Pinpoint the cell where the given text exists, returning its [X, Y] midpoint coordinate. 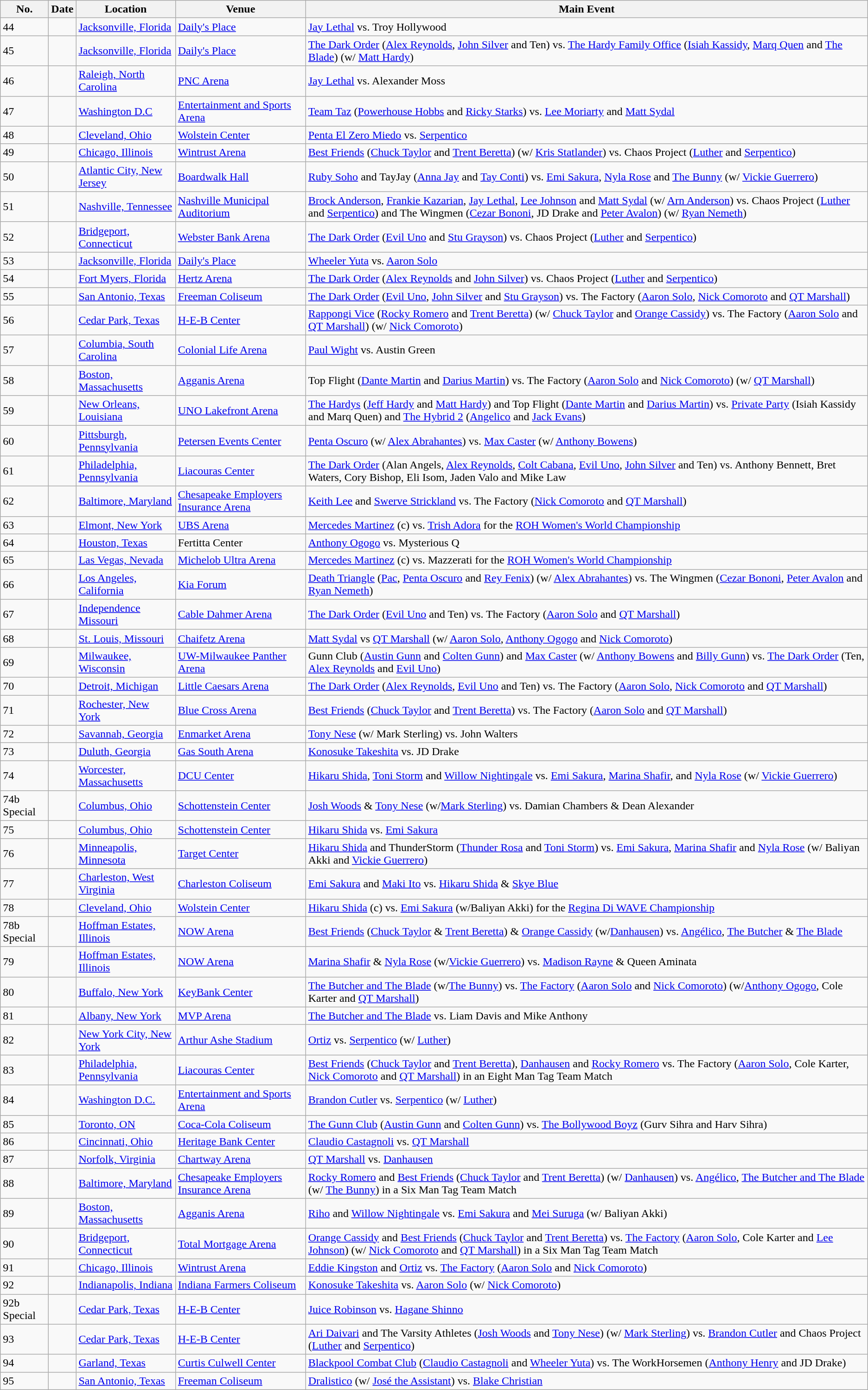
Hikaru Shida vs. Emi Sakura [587, 830]
Los Angeles, California [126, 584]
Independence Missouri [126, 614]
Atlantic City, New Jersey [126, 176]
49 [25, 153]
Penta El Zero Miedo vs. Serpentico [587, 135]
67 [25, 614]
Jay Lethal vs. Alexander Moss [587, 81]
82 [25, 1040]
Target Center [240, 853]
Charleston Coliseum [240, 884]
95 [25, 1381]
Konosuke Takeshita vs. Aaron Solo (w/ Nick Comoroto) [587, 1285]
46 [25, 81]
Eddie Kingston and Ortiz vs. The Factory (Aaron Solo and Nick Comoroto) [587, 1268]
78b Special [25, 931]
Keith Lee and Swerve Strickland vs. The Factory (Nick Comoroto and QT Marshall) [587, 501]
65 [25, 560]
93 [25, 1339]
The Dark Order (Alex Reynolds, John Silver and Ten) vs. The Hardy Family Office (Isiah Kassidy, Marq Quen and The Blade) (w/ Matt Hardy) [587, 51]
71 [25, 710]
64 [25, 543]
New York City, New York [126, 1040]
Cable Dahmer Arena [240, 614]
55 [25, 296]
MVP Arena [240, 1016]
The Dark Order (Evil Uno, John Silver and Stu Grayson) vs. The Factory (Aaron Solo, Nick Comoroto and QT Marshall) [587, 296]
Albany, New York [126, 1016]
Dralistico (w/ José the Assistant) vs. Blake Christian [587, 1381]
No. [25, 9]
80 [25, 992]
Coca-Cola Coliseum [240, 1124]
Emi Sakura and Maki Ito vs. Hikaru Shida & Skye Blue [587, 884]
89 [25, 1213]
84 [25, 1100]
69 [25, 662]
Nashville Municipal Auditorium [240, 207]
UNO Lakefront Arena [240, 411]
77 [25, 884]
92 [25, 1285]
57 [25, 351]
92b Special [25, 1309]
Matt Sydal vs QT Marshall (w/ Aaron Solo, Anthony Ogogo and Nick Comoroto) [587, 638]
56 [25, 320]
Fertitta Center [240, 543]
52 [25, 237]
73 [25, 752]
76 [25, 853]
Pittsburgh, Pennsylvania [126, 441]
48 [25, 135]
Raleigh, North Carolina [126, 81]
Cincinnati, Ohio [126, 1142]
Hikaru Shida (c) vs. Emi Sakura (w/Baliyan Akki) for the Regina Di WAVE Championship [587, 908]
QT Marshall vs. Danhausen [587, 1159]
94 [25, 1363]
UBS Arena [240, 525]
Team Taz (Powerhouse Hobbs and Ricky Starks) vs. Lee Moriarty and Matt Sydal [587, 111]
The Dark Order (Alex Reynolds and John Silver) vs. Chaos Project (Luther and Serpentico) [587, 278]
Webster Bank Arena [240, 237]
Michelob Ultra Arena [240, 560]
Konosuke Takeshita vs. JD Drake [587, 752]
Savannah, Georgia [126, 734]
Houston, Texas [126, 543]
74 [25, 775]
88 [25, 1184]
Death Triangle (Pac, Penta Oscuro and Rey Fenix) (w/ Alex Abrahantes) vs. The Wingmen (Cezar Bononi, Peter Avalon and Ryan Nemeth) [587, 584]
Hikaru Shida and ThunderStorm (Thunder Rosa and Toni Storm) vs. Emi Sakura, Marina Shafir and Nyla Rose (w/ Baliyan Akki and Vickie Guerrero) [587, 853]
Location [126, 9]
Blue Cross Arena [240, 710]
New Orleans, Louisiana [126, 411]
The Gunn Club (Austin Gunn and Colten Gunn) vs. The Bollywood Boyz (Gurv Sihra and Harv Sihra) [587, 1124]
Mercedes Martinez (c) vs. Mazzerati for the ROH Women's World Championship [587, 560]
PNC Arena [240, 81]
Rappongi Vice (Rocky Romero and Trent Beretta) (w/ Chuck Taylor and Orange Cassidy) vs. The Factory (Aaron Solo and QT Marshall) (w/ Nick Comoroto) [587, 320]
87 [25, 1159]
68 [25, 638]
UW-Milwaukee Panther Arena [240, 662]
Chaifetz Arena [240, 638]
Jay Lethal vs. Troy Hollywood [587, 27]
Penta Oscuro (w/ Alex Abrahantes) vs. Max Caster (w/ Anthony Bowens) [587, 441]
Best Friends (Chuck Taylor and Trent Beretta) vs. The Factory (Aaron Solo and QT Marshall) [587, 710]
Buffalo, New York [126, 992]
45 [25, 51]
79 [25, 962]
47 [25, 111]
Las Vegas, Nevada [126, 560]
Ari Daivari and The Varsity Athletes (Josh Woods and Tony Nese) (w/ Mark Sterling) vs. Brandon Cutler and Chaos Project (Luther and Serpentico) [587, 1339]
Washington D.C [126, 111]
78 [25, 908]
Ruby Soho and TayJay (Anna Jay and Tay Conti) vs. Emi Sakura, Nyla Rose and The Bunny (w/ Vickie Guerrero) [587, 176]
61 [25, 471]
Indianapolis, Indiana [126, 1285]
Colonial Life Arena [240, 351]
St. Louis, Missouri [126, 638]
59 [25, 411]
51 [25, 207]
The Dark Order (Alex Reynolds, Evil Uno and Ten) vs. The Factory (Aaron Solo, Nick Comoroto and QT Marshall) [587, 686]
KeyBank Center [240, 992]
Best Friends (Chuck Taylor & Trent Beretta) & Orange Cassidy (w/Danhausen) vs. Angélico, The Butcher & The Blade [587, 931]
Minneapolis, Minnesota [126, 853]
Arthur Ashe Stadium [240, 1040]
Chartway Arena [240, 1159]
Fort Myers, Florida [126, 278]
63 [25, 525]
Worcester, Massachusetts [126, 775]
Indiana Farmers Coliseum [240, 1285]
Blackpool Combat Club (Claudio Castagnoli and Wheeler Yuta) vs. The WorkHorsemen (Anthony Henry and JD Drake) [587, 1363]
The Butcher and The Blade (w/The Bunny) vs. The Factory (Aaron Solo and Nick Comoroto) (w/Anthony Ogogo, Cole Karter and QT Marshall) [587, 992]
Hertz Arena [240, 278]
72 [25, 734]
Enmarket Arena [240, 734]
Marina Shafir & Nyla Rose (w/Vickie Guerrero) vs. Madison Rayne & Queen Aminata [587, 962]
54 [25, 278]
The Dark Order (Evil Uno and Stu Grayson) vs. Chaos Project (Luther and Serpentico) [587, 237]
85 [25, 1124]
44 [25, 27]
Anthony Ogogo vs. Mysterious Q [587, 543]
Josh Woods & Tony Nese (w/Mark Sterling) vs. Damian Chambers & Dean Alexander [587, 806]
Hikaru Shida, Toni Storm and Willow Nightingale vs. Emi Sakura, Marina Shafir, and Nyla Rose (w/ Vickie Guerrero) [587, 775]
Main Event [587, 9]
Paul Wight vs. Austin Green [587, 351]
Claudio Castagnoli vs. QT Marshall [587, 1142]
Juice Robinson vs. Hagane Shinno [587, 1309]
Nashville, Tennessee [126, 207]
53 [25, 261]
The Dark Order (Evil Uno and Ten) vs. The Factory (Aaron Solo and QT Marshall) [587, 614]
Riho and Willow Nightingale vs. Emi Sakura and Mei Suruga (w/ Baliyan Akki) [587, 1213]
Best Friends (Chuck Taylor and Trent Beretta) (w/ Kris Statlander) vs. Chaos Project (Luther and Serpentico) [587, 153]
50 [25, 176]
81 [25, 1016]
Gas South Arena [240, 752]
DCU Center [240, 775]
Gunn Club (Austin Gunn and Colten Gunn) and Max Caster (w/ Anthony Bowens and Billy Gunn) vs. The Dark Order (Ten, Alex Reynolds and Evil Uno) [587, 662]
Washington D.C. [126, 1100]
Heritage Bank Center [240, 1142]
Charleston, West Virginia [126, 884]
Kia Forum [240, 584]
Petersen Events Center [240, 441]
Rochester, New York [126, 710]
66 [25, 584]
Boardwalk Hall [240, 176]
Tony Nese (w/ Mark Sterling) vs. John Walters [587, 734]
70 [25, 686]
Milwaukee, Wisconsin [126, 662]
Garland, Texas [126, 1363]
83 [25, 1070]
90 [25, 1244]
Venue [240, 9]
Columbia, South Carolina [126, 351]
Total Mortgage Arena [240, 1244]
Date [62, 9]
Norfolk, Virginia [126, 1159]
The Butcher and The Blade vs. Liam Davis and Mike Anthony [587, 1016]
Little Caesars Arena [240, 686]
60 [25, 441]
62 [25, 501]
Wheeler Yuta vs. Aaron Solo [587, 261]
Mercedes Martinez (c) vs. Trish Adora for the ROH Women's World Championship [587, 525]
Ortiz vs. Serpentico (w/ Luther) [587, 1040]
74b Special [25, 806]
Toronto, ON [126, 1124]
Top Flight (Dante Martin and Darius Martin) vs. The Factory (Aaron Solo and Nick Comoroto) (w/ QT Marshall) [587, 380]
58 [25, 380]
86 [25, 1142]
Brandon Cutler vs. Serpentico (w/ Luther) [587, 1100]
91 [25, 1268]
Detroit, Michigan [126, 686]
Duluth, Georgia [126, 752]
Elmont, New York [126, 525]
75 [25, 830]
Curtis Culwell Center [240, 1363]
